Locate the cell with the specified text and output its (x, y) center coordinate. 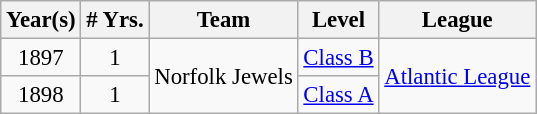
1897 (41, 58)
League (458, 20)
Norfolk Jewels (224, 76)
Team (224, 20)
1898 (41, 95)
Year(s) (41, 20)
Atlantic League (458, 76)
Class A (338, 95)
Class B (338, 58)
# Yrs. (115, 20)
Level (338, 20)
